Output the [X, Y] coordinate of the center of the cell containing the given text.  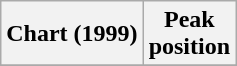
Peakposition [189, 34]
Chart (1999) [72, 34]
